Determine the (X, Y) coordinate at the center of the cell enclosing the given text.  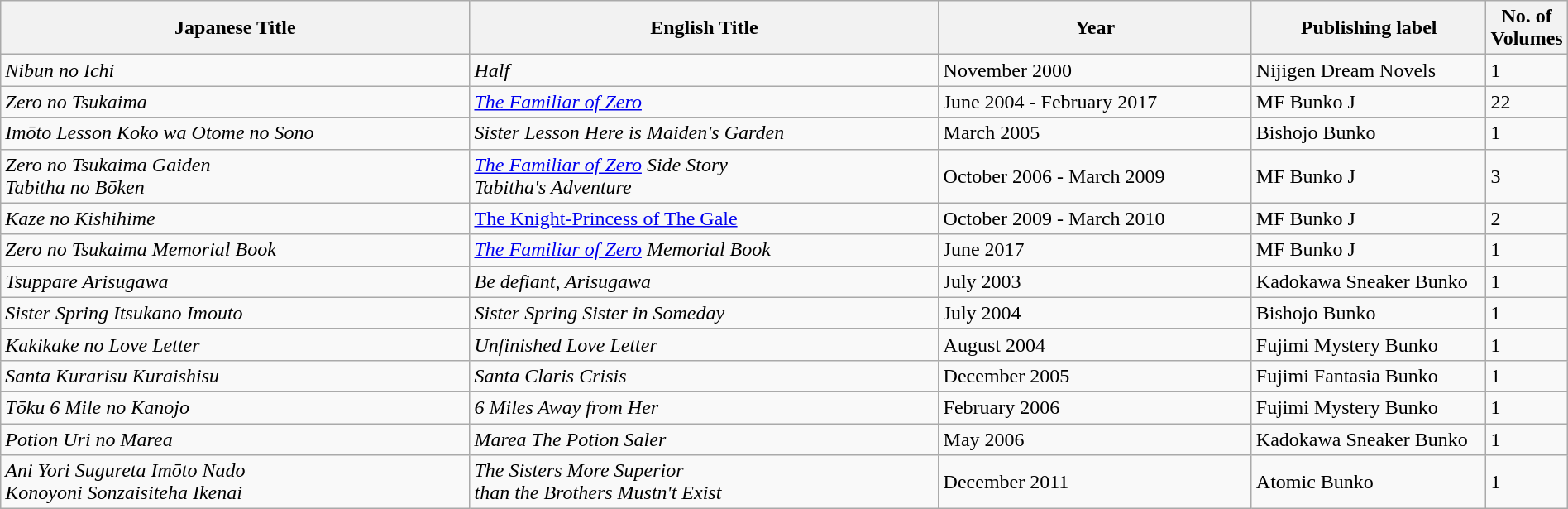
Santa Claris Crisis (705, 376)
Zero no Tsukaima Memorial Book (235, 250)
Tōku 6 Mile no Kanojo (235, 407)
The Familiar of Zero (705, 102)
Santa Kurarisu Kuraishisu (235, 376)
Kaze no Kishihime (235, 218)
December 2011 (1095, 482)
22 (1527, 102)
Fujimi Fantasia Bunko (1369, 376)
2 (1527, 218)
Sister Lesson Here is Maiden's Garden (705, 133)
Potion Uri no Marea (235, 439)
May 2006 (1095, 439)
Tsuppare Arisugawa (235, 281)
3 (1527, 175)
Be defiant, Arisugawa (705, 281)
Kakikake no Love Letter (235, 344)
November 2000 (1095, 70)
Imōto Lesson Koko wa Otome no Sono (235, 133)
Publishing label (1369, 28)
Unfinished Love Letter (705, 344)
Zero no Tsukaima (235, 102)
Sister Spring Sister in Someday (705, 313)
October 2009 - March 2010 (1095, 218)
Nijigen Dream Novels (1369, 70)
October 2006 - March 2009 (1095, 175)
Sister Spring Itsukano Imouto (235, 313)
The Sisters More Superiorthan the Brothers Mustn't Exist (705, 482)
Year (1095, 28)
July 2004 (1095, 313)
The Familiar of Zero Side StoryTabitha's Adventure (705, 175)
English Title (705, 28)
Zero no Tsukaima GaidenTabitha no Bōken (235, 175)
February 2006 (1095, 407)
The Familiar of Zero Memorial Book (705, 250)
March 2005 (1095, 133)
June 2017 (1095, 250)
Atomic Bunko (1369, 482)
The Knight-Princess of The Gale (705, 218)
Nibun no Ichi (235, 70)
Japanese Title (235, 28)
Marea The Potion Saler (705, 439)
Half (705, 70)
6 Miles Away from Her (705, 407)
August 2004 (1095, 344)
June 2004 - February 2017 (1095, 102)
Ani Yori Sugureta Imōto NadoKonoyoni Sonzaisiteha Ikenai (235, 482)
December 2005 (1095, 376)
July 2003 (1095, 281)
No. of Volumes (1527, 28)
